Scan for the cell matching the given text and deliver its (x, y) coordinate at center. 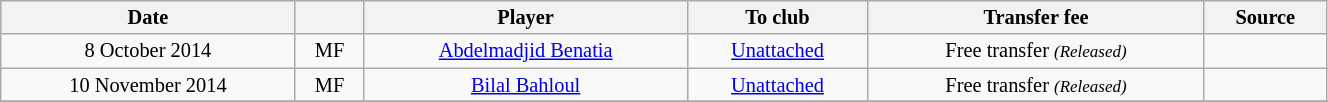
Bilal Bahloul (526, 85)
Player (526, 17)
Source (1265, 17)
Transfer fee (1036, 17)
To club (778, 17)
8 October 2014 (148, 51)
10 November 2014 (148, 85)
Abdelmadjid Benatia (526, 51)
Date (148, 17)
